Pinpoint the cell where the given text exists, returning its [x, y] midpoint coordinate. 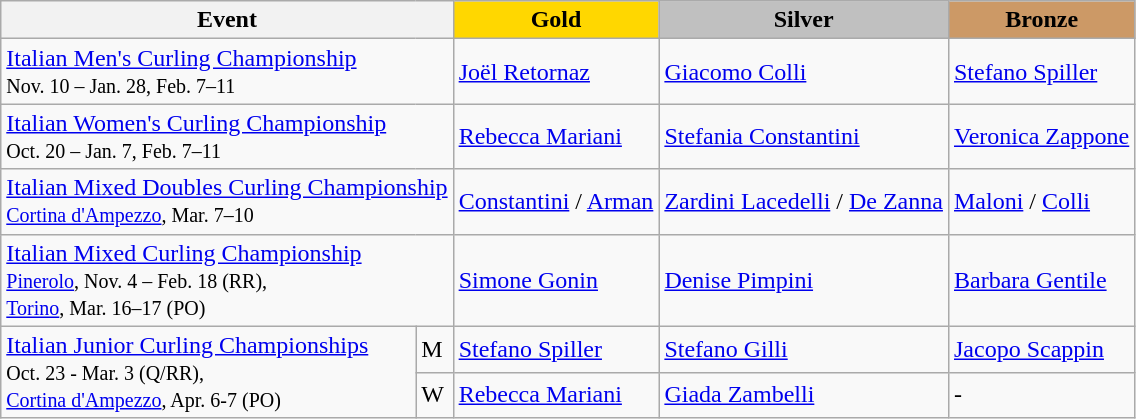
Italian Men's Curling Championship Nov. 10 – Jan. 28, Feb. 7–11 [227, 72]
Stefano Gilli [804, 349]
M [435, 349]
Joël Retornaz [556, 72]
Italian Mixed Doubles Curling Championship Cortina d'Ampezzo, Mar. 7–10 [227, 202]
Constantini / Arman [556, 202]
Denise Pimpini [804, 280]
Silver [804, 20]
Jacopo Scappin [1041, 349]
Veronica Zappone [1041, 136]
- [1041, 395]
Italian Junior Curling Championships Oct. 23 - Mar. 3 (Q/RR),Cortina d'Ampezzo, Apr. 6-7 (PO) [208, 372]
Giada Zambelli [804, 395]
Stefania Constantini [804, 136]
Barbara Gentile [1041, 280]
Maloni / Colli [1041, 202]
Italian Mixed Curling Championship Pinerolo, Nov. 4 – Feb. 18 (RR),Torino, Mar. 16–17 (PO) [227, 280]
Event [227, 20]
Zardini Lacedelli / De Zanna [804, 202]
Gold [556, 20]
Simone Gonin [556, 280]
Italian Women's Curling Championship Oct. 20 – Jan. 7, Feb. 7–11 [227, 136]
W [435, 395]
Bronze [1041, 20]
Giacomo Colli [804, 72]
